From the cell containing the given text, extract its center point as (X, Y) coordinate. 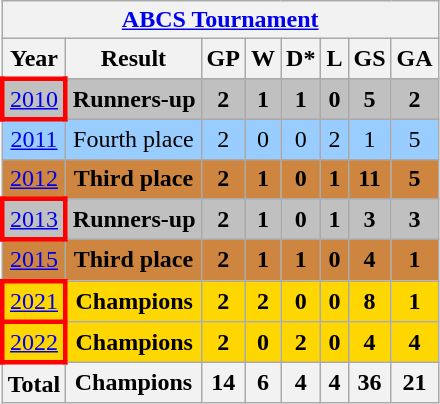
L (334, 59)
36 (370, 383)
21 (414, 383)
11 (370, 179)
2011 (34, 139)
6 (262, 383)
D* (301, 59)
2015 (34, 260)
8 (370, 302)
2022 (34, 342)
ABCS Tournament (220, 20)
GS (370, 59)
2010 (34, 98)
GP (223, 59)
W (262, 59)
2012 (34, 179)
Result (134, 59)
14 (223, 383)
Fourth place (134, 139)
2013 (34, 220)
2021 (34, 302)
Year (34, 59)
Total (34, 383)
GA (414, 59)
